Pinpoint the cell where the given text exists, returning its [X, Y] midpoint coordinate. 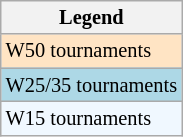
W25/35 tournaments [92, 85]
W15 tournaments [92, 118]
Legend [92, 17]
W50 tournaments [92, 51]
